Capture the cell that displays the provided text and extract its [x, y] central coordinate. 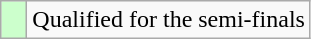
Qualified for the semi-finals [169, 20]
